Output the (X, Y) coordinate of the center of the cell containing the given text.  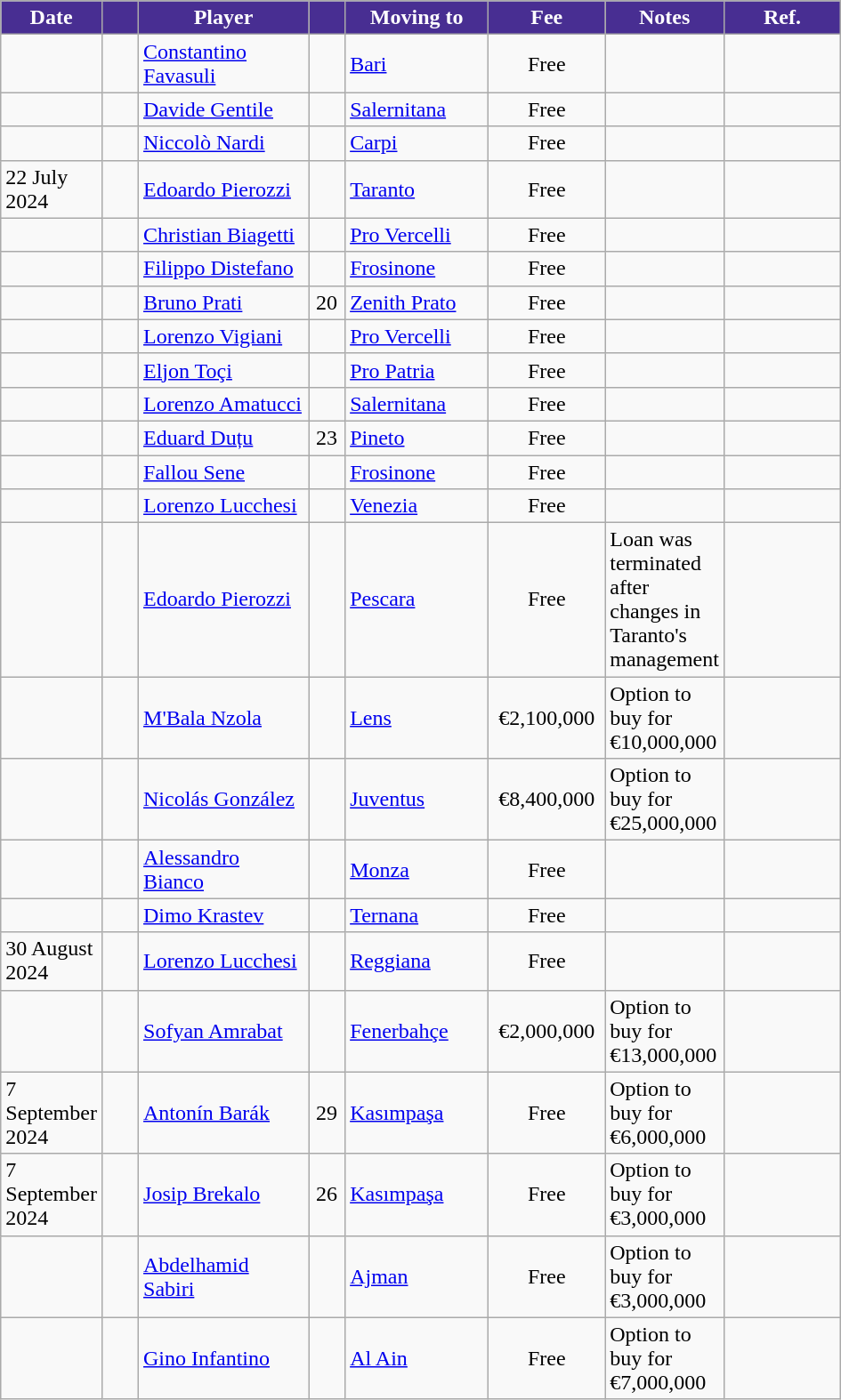
Sofyan Amrabat (224, 1031)
Loan was terminated after changes in Taranto's management (665, 599)
Dimo Krastev (224, 915)
Player (224, 18)
22 July 2024 (52, 189)
Zenith Prato (416, 302)
Constantino Favasuli (224, 64)
Abdelhamid Sabiri (224, 1276)
Monza (416, 870)
Reggiana (416, 961)
29 (328, 1113)
€8,400,000 (546, 800)
Ref. (781, 18)
Juventus (416, 800)
Ajman (416, 1276)
M'Bala Nzola (224, 718)
Fenerbahçe (416, 1031)
Taranto (416, 189)
Davide Gentile (224, 109)
20 (328, 302)
Pineto (416, 438)
Christian Biagetti (224, 235)
Venezia (416, 506)
Pro Patria (416, 370)
Carpi (416, 143)
23 (328, 438)
Antonín Barák (224, 1113)
Notes (665, 18)
Option to buy for €25,000,000 (665, 800)
Option to buy for €10,000,000 (665, 718)
Bruno Prati (224, 302)
Ternana (416, 915)
26 (328, 1195)
Josip Brekalo (224, 1195)
Lens (416, 718)
Pescara (416, 599)
Option to buy for €6,000,000 (665, 1113)
Fee (546, 18)
Lorenzo Vigiani (224, 336)
Option to buy for €13,000,000 (665, 1031)
Fallou Sene (224, 472)
Alessandro Bianco (224, 870)
€2,000,000 (546, 1031)
30 August 2024 (52, 961)
Gino Infantino (224, 1358)
Moving to (416, 18)
Lorenzo Amatucci (224, 404)
Al Ain (416, 1358)
Filippo Distefano (224, 269)
Bari (416, 64)
Eljon Toçi (224, 370)
Option to buy for €7,000,000 (665, 1358)
Nicolás González (224, 800)
€2,100,000 (546, 718)
Date (52, 18)
Niccolò Nardi (224, 143)
Eduard Duțu (224, 438)
